Provide the (x, y) coordinate of the cell's center where the given text is located.  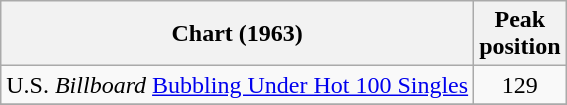
Peakposition (520, 34)
U.S. Billboard Bubbling Under Hot 100 Singles (238, 85)
129 (520, 85)
Chart (1963) (238, 34)
